Identify which cell holds the provided text, then report its [x, y] central coordinate. 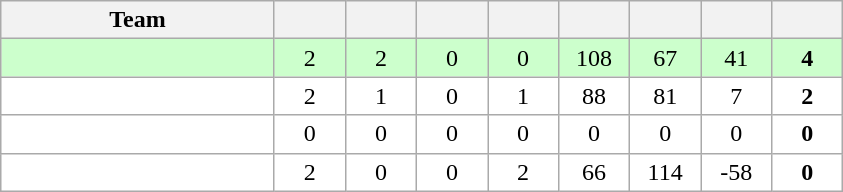
67 [666, 58]
Team [138, 20]
4 [808, 58]
7 [736, 96]
41 [736, 58]
81 [666, 96]
114 [666, 172]
66 [594, 172]
108 [594, 58]
88 [594, 96]
-58 [736, 172]
